Search for the cell housing the specified text and yield its [x, y] center coordinate. 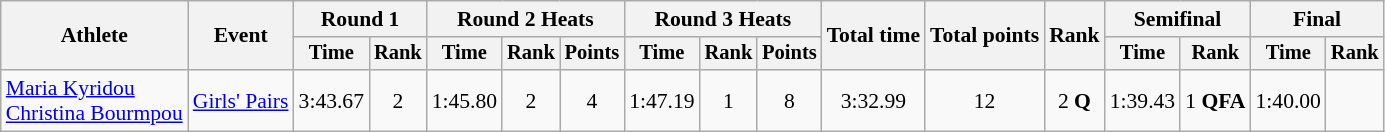
Round 2 Heats [526, 19]
1:47.19 [662, 100]
2 Q [1074, 100]
Total points [984, 36]
8 [789, 100]
Maria KyridouChristina Bourmpou [94, 100]
1:45.80 [464, 100]
3:32.99 [874, 100]
Round 3 Heats [722, 19]
4 [592, 100]
1 QFA [1215, 100]
Athlete [94, 36]
Event [241, 36]
3:43.67 [332, 100]
Total time [874, 36]
Final [1316, 19]
1:40.00 [1288, 100]
Girls' Pairs [241, 100]
Round 1 [360, 19]
1 [729, 100]
1:39.43 [1142, 100]
12 [984, 100]
Semifinal [1178, 19]
